Return the [x, y] coordinate for the center point of the cell that contains the specified text.  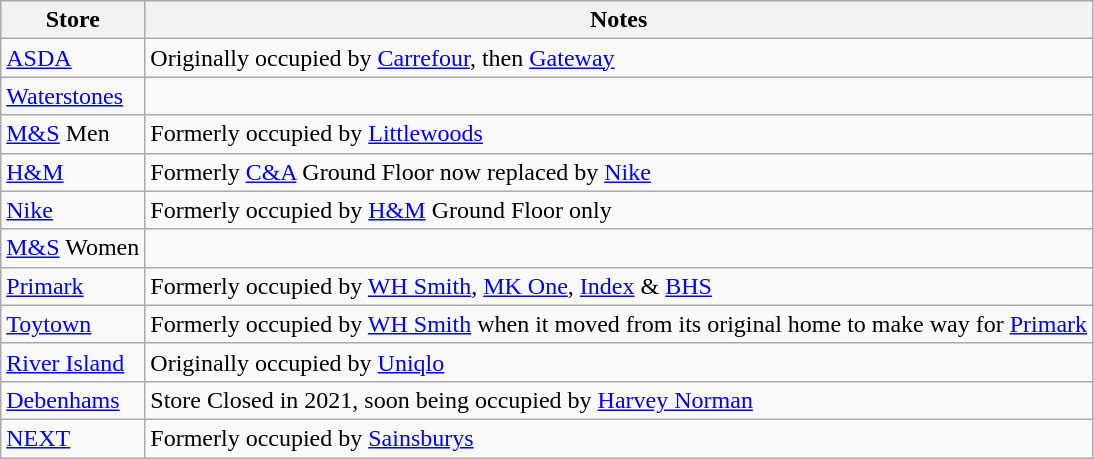
Debenhams [73, 400]
Formerly occupied by Littlewoods [619, 134]
Toytown [73, 324]
Formerly occupied by WH Smith, MK One, Index & BHS [619, 286]
Waterstones [73, 96]
NEXT [73, 438]
River Island [73, 362]
Notes [619, 20]
Store Closed in 2021, soon being occupied by Harvey Norman [619, 400]
M&S Men [73, 134]
Originally occupied by Carrefour, then Gateway [619, 58]
Primark [73, 286]
Formerly occupied by WH Smith when it moved from its original home to make way for Primark [619, 324]
Nike [73, 210]
Formerly occupied by H&M Ground Floor only [619, 210]
ASDA [73, 58]
H&M [73, 172]
Formerly occupied by Sainsburys [619, 438]
M&S Women [73, 248]
Store [73, 20]
Originally occupied by Uniqlo [619, 362]
Formerly C&A Ground Floor now replaced by Nike [619, 172]
